Find where the given text appears and provide that cell's center as (X, Y) coordinate. 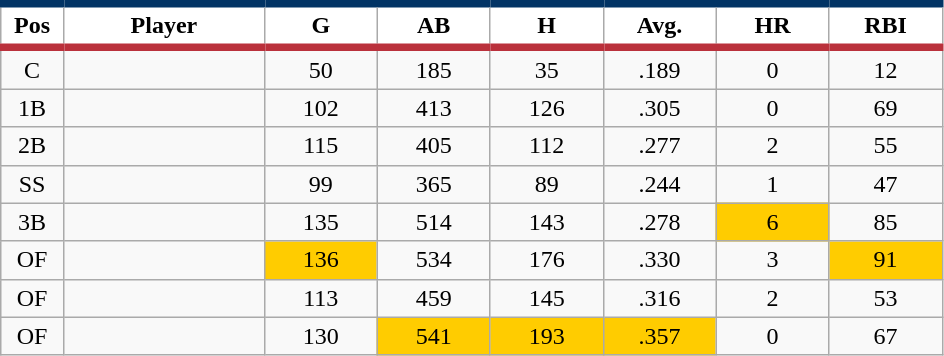
69 (886, 108)
145 (546, 298)
176 (546, 260)
2B (32, 146)
.278 (660, 222)
.330 (660, 260)
RBI (886, 26)
.316 (660, 298)
185 (434, 68)
50 (320, 68)
89 (546, 184)
3 (772, 260)
H (546, 26)
12 (886, 68)
85 (886, 222)
534 (434, 260)
Player (164, 26)
91 (886, 260)
.189 (660, 68)
126 (546, 108)
HR (772, 26)
SS (32, 184)
130 (320, 336)
541 (434, 336)
1B (32, 108)
115 (320, 146)
514 (434, 222)
Pos (32, 26)
.305 (660, 108)
112 (546, 146)
413 (434, 108)
47 (886, 184)
405 (434, 146)
35 (546, 68)
Avg. (660, 26)
55 (886, 146)
1 (772, 184)
143 (546, 222)
136 (320, 260)
.357 (660, 336)
6 (772, 222)
.244 (660, 184)
3B (32, 222)
102 (320, 108)
365 (434, 184)
G (320, 26)
113 (320, 298)
459 (434, 298)
C (32, 68)
67 (886, 336)
99 (320, 184)
AB (434, 26)
53 (886, 298)
135 (320, 222)
.277 (660, 146)
193 (546, 336)
